For the text-containing cell, return its midpoint in (x, y) coordinate format. 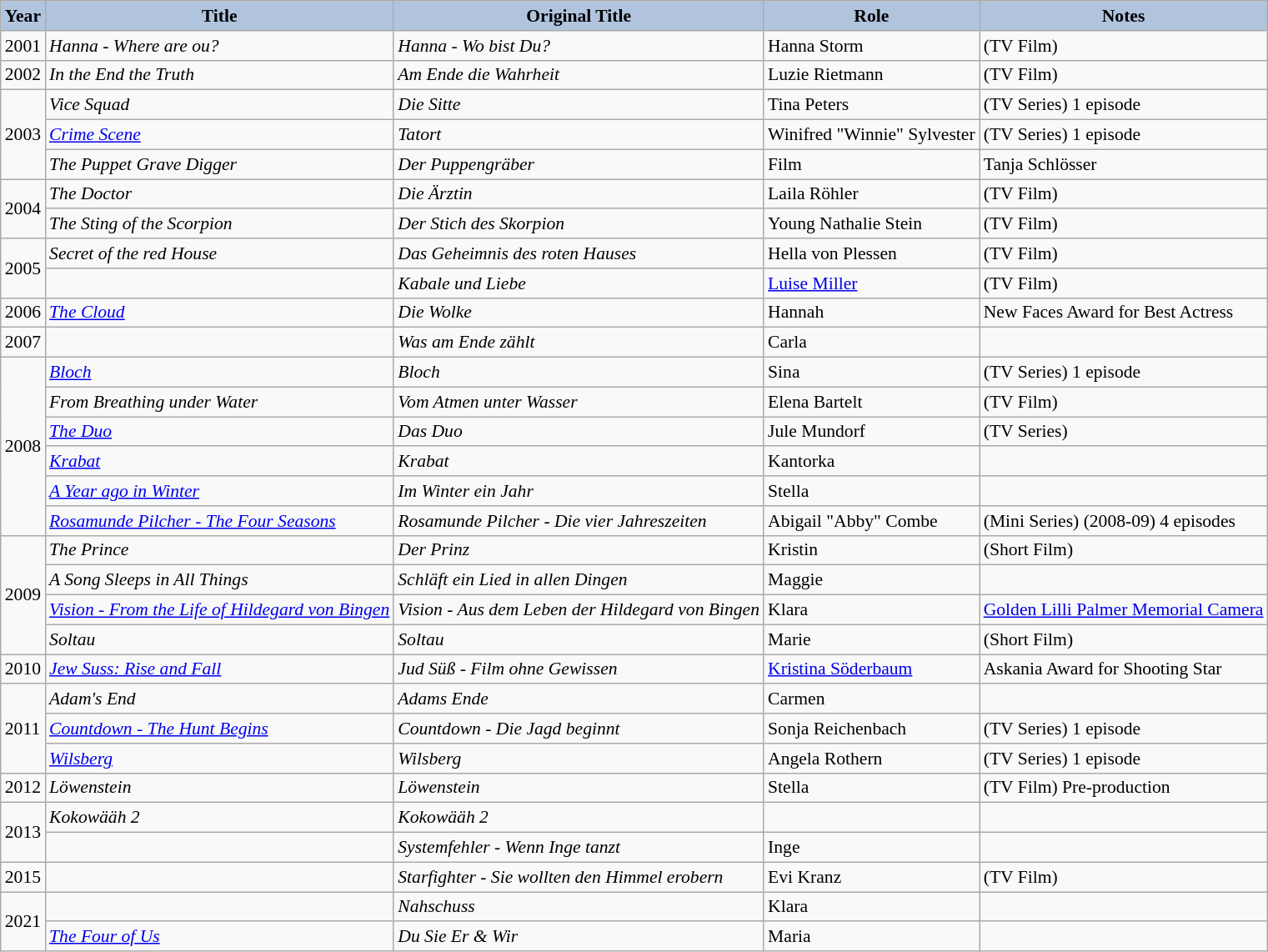
New Faces Award for Best Actress (1124, 313)
Carla (872, 343)
Maggie (872, 580)
Elena Bartelt (872, 402)
Kristin (872, 550)
Sina (872, 373)
Film (872, 164)
2015 (23, 877)
Adams Ende (579, 699)
Luzie Rietmann (872, 75)
Der Puppengräber (579, 164)
Die Ärztin (579, 194)
2002 (23, 75)
2010 (23, 669)
Rosamunde Pilcher - Die vier Jahreszeiten (579, 521)
Starfighter - Sie wollten den Himmel erobern (579, 877)
Adam's End (219, 699)
2004 (23, 208)
Year (23, 16)
Winifred "Winnie" Sylvester (872, 135)
Hanna - Wo bist Du? (579, 46)
The Sting of the Scorpion (219, 224)
In the End the Truth (219, 75)
Die Wolke (579, 313)
Hanna Storm (872, 46)
2006 (23, 313)
Carmen (872, 699)
Luise Miller (872, 283)
A Song Sleeps in All Things (219, 580)
Am Ende die Wahrheit (579, 75)
Das Geheimnis des roten Hauses (579, 253)
Countdown - Die Jagd beginnt (579, 729)
Im Winter ein Jahr (579, 491)
Das Duo (579, 432)
Vision - From the Life of Hildegard von Bingen (219, 610)
Schläft ein Lied in allen Dingen (579, 580)
Maria (872, 937)
The Doctor (219, 194)
Hanna - Where are ou? (219, 46)
Systemfehler - Wenn Inge tanzt (579, 848)
2012 (23, 788)
Kristina Söderbaum (872, 669)
2001 (23, 46)
2008 (23, 447)
Secret of the red House (219, 253)
Die Sitte (579, 105)
Vision - Aus dem Leben der Hildegard von Bingen (579, 610)
Der Stich des Skorpion (579, 224)
2009 (23, 594)
Nahschuss (579, 907)
Rosamunde Pilcher - The Four Seasons (219, 521)
Vom Atmen unter Wasser (579, 402)
Sonja Reichenbach (872, 729)
A Year ago in Winter (219, 491)
Hannah (872, 313)
2013 (23, 832)
Jule Mundorf (872, 432)
2003 (23, 135)
(Mini Series) (2008-09) 4 episodes (1124, 521)
Angela Rothern (872, 759)
Kabale und Liebe (579, 283)
Der Prinz (579, 550)
Laila Röhler (872, 194)
Title (219, 16)
The Four of Us (219, 937)
Du Sie Er & Wir (579, 937)
Marie (872, 639)
Tanja Schlösser (1124, 164)
2007 (23, 343)
Golden Lilli Palmer Memorial Camera (1124, 610)
Original Title (579, 16)
Crime Scene (219, 135)
From Breathing under Water (219, 402)
Jew Suss: Rise and Fall (219, 669)
Inge (872, 848)
(TV Series) (1124, 432)
Role (872, 16)
2005 (23, 268)
Tatort (579, 135)
Notes (1124, 16)
Jud Süß - Film ohne Gewissen (579, 669)
The Duo (219, 432)
Abigail "Abby" Combe (872, 521)
The Puppet Grave Digger (219, 164)
The Prince (219, 550)
Young Nathalie Stein (872, 224)
The Cloud (219, 313)
(TV Film) Pre-production (1124, 788)
2021 (23, 922)
Vice Squad (219, 105)
Tina Peters (872, 105)
Was am Ende zählt (579, 343)
2011 (23, 729)
Evi Kranz (872, 877)
Askania Award for Shooting Star (1124, 669)
Hella von Plessen (872, 253)
Countdown - The Hunt Begins (219, 729)
Kantorka (872, 462)
